Locate the cell with the specified text and output its (x, y) center coordinate. 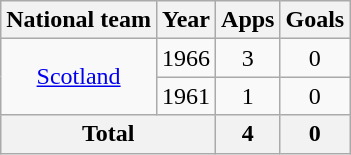
1961 (186, 96)
1966 (186, 58)
3 (248, 58)
National team (79, 20)
Year (186, 20)
1 (248, 96)
Total (108, 134)
Scotland (79, 77)
4 (248, 134)
Apps (248, 20)
Goals (315, 20)
